Search for the cell housing the specified text and yield its [X, Y] center coordinate. 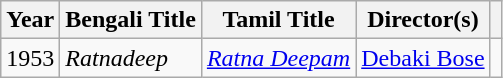
Director(s) [423, 20]
Ratnadeep [131, 58]
Tamil Title [278, 20]
1953 [30, 58]
Year [30, 20]
Ratna Deepam [278, 58]
Debaki Bose [423, 58]
Bengali Title [131, 20]
